Provide the [X, Y] coordinate of the cell's center where the given text is located.  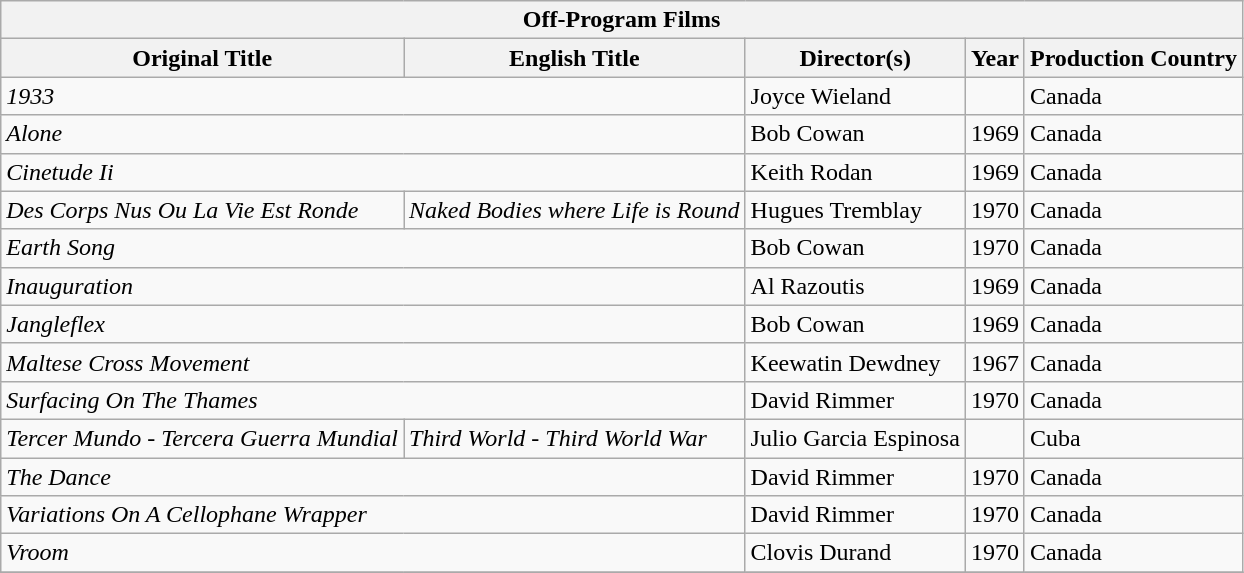
Variations On A Cellophane Wrapper [373, 515]
Cinetude Ii [373, 172]
Third World - Third World War [574, 438]
Joyce Wieland [855, 96]
Inauguration [373, 286]
Tercer Mundo - Tercera Guerra Mundial [202, 438]
English Title [574, 58]
1933 [373, 96]
Original Title [202, 58]
Alone [373, 134]
Vroom [373, 553]
Naked Bodies where Life is Round [574, 210]
Off-Program Films [622, 20]
Jangleflex [373, 324]
Director(s) [855, 58]
Keewatin Dewdney [855, 362]
Hugues Tremblay [855, 210]
1967 [994, 362]
Year [994, 58]
Cuba [1133, 438]
Maltese Cross Movement [373, 362]
Al Razoutis [855, 286]
Des Corps Nus Ou La Vie Est Ronde [202, 210]
The Dance [373, 477]
Julio Garcia Espinosa [855, 438]
Surfacing On The Thames [373, 400]
Earth Song [373, 248]
Keith Rodan [855, 172]
Clovis Durand [855, 553]
Production Country [1133, 58]
